Output the (x, y) coordinate of the center of the cell containing the given text.  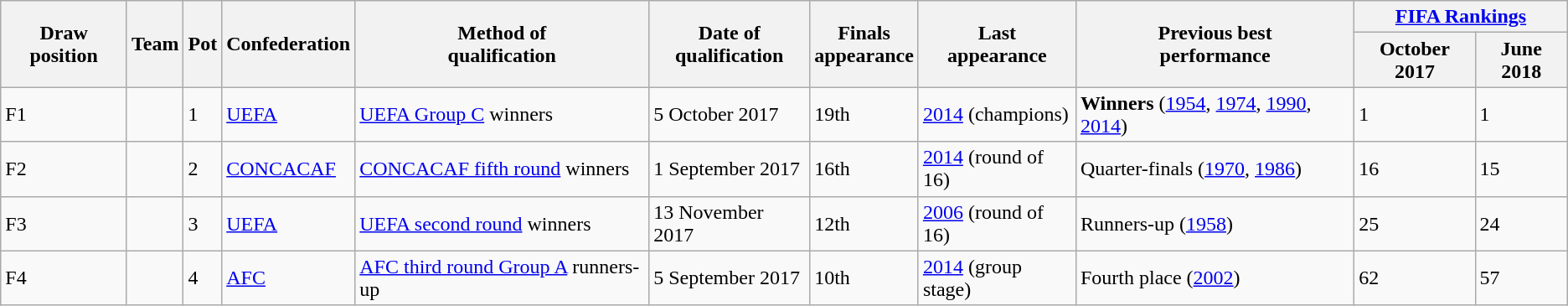
13 November 2017 (730, 223)
AFC (288, 278)
1 September 2017 (730, 169)
2 (203, 169)
Runners-up (1958) (1215, 223)
Fourth place (2002) (1215, 278)
Winners (1954, 1974, 1990, 2014) (1215, 114)
Finalsappearance (864, 44)
62 (1415, 278)
24 (1521, 223)
12th (864, 223)
5 October 2017 (730, 114)
FIFA Rankings (1461, 17)
15 (1521, 169)
Date ofqualification (730, 44)
2014 (round of 16) (997, 169)
Confederation (288, 44)
Pot (203, 44)
F3 (64, 223)
3 (203, 223)
16th (864, 169)
F4 (64, 278)
AFC third round Group A runners-up (503, 278)
F2 (64, 169)
57 (1521, 278)
Draw position (64, 44)
16 (1415, 169)
CONCACAF fifth round winners (503, 169)
2014 (group stage) (997, 278)
2014 (champions) (997, 114)
F1 (64, 114)
October 2017 (1415, 60)
Lastappearance (997, 44)
5 September 2017 (730, 278)
25 (1415, 223)
10th (864, 278)
June 2018 (1521, 60)
19th (864, 114)
Quarter-finals (1970, 1986) (1215, 169)
Previous bestperformance (1215, 44)
Team (155, 44)
UEFA second round winners (503, 223)
UEFA Group C winners (503, 114)
2006 (round of 16) (997, 223)
CONCACAF (288, 169)
Method ofqualification (503, 44)
4 (203, 278)
